From the cell containing the given text, extract its center point as [X, Y] coordinate. 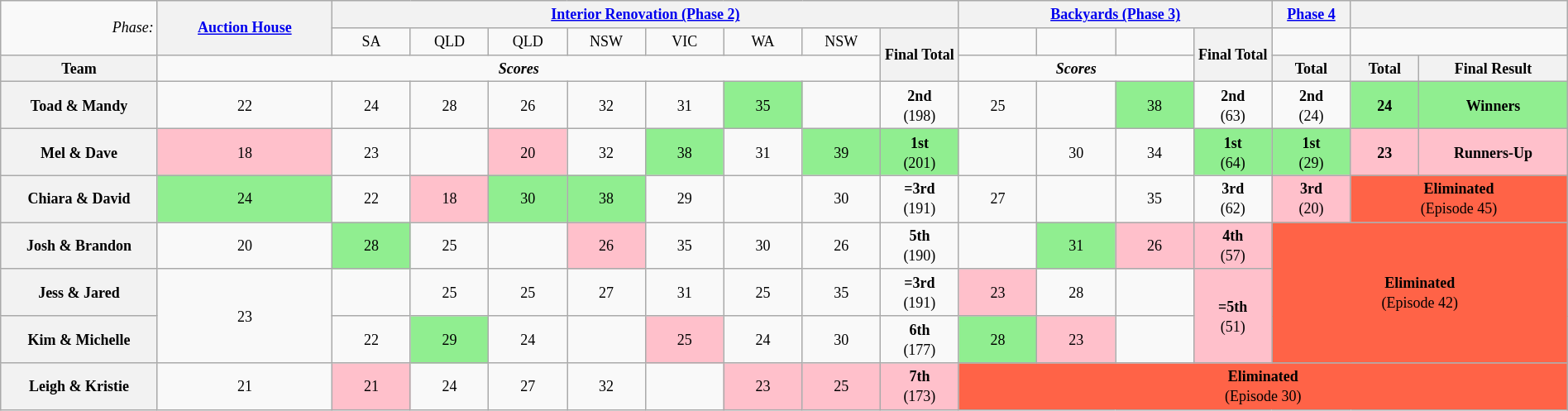
1st(201) [920, 152]
Jess & Jared [79, 293]
Runners-Up [1494, 152]
4th(57) [1232, 246]
Josh & Brandon [79, 246]
Mel & Dave [79, 152]
7th(173) [920, 387]
2nd(63) [1232, 106]
Winners [1494, 106]
Backyards (Phase 3) [1115, 15]
WA [762, 41]
Leigh & Kristie [79, 387]
Interior Renovation (Phase 2) [646, 15]
1st(29) [1312, 152]
VIC [685, 41]
SA [372, 41]
Eliminated(Episode 42) [1419, 293]
3rd(20) [1312, 198]
3rd(62) [1232, 198]
5th(190) [920, 246]
Kim & Michelle [79, 339]
=5th(51) [1232, 316]
Auction House [245, 28]
Phase 4 [1312, 15]
2nd(24) [1312, 106]
Team [79, 68]
Toad & Mandy [79, 106]
2nd(198) [920, 106]
34 [1154, 152]
Final Result [1494, 68]
1st(64) [1232, 152]
Eliminated(Episode 45) [1459, 198]
Eliminated(Episode 30) [1263, 387]
39 [842, 152]
Phase: [79, 28]
6th(177) [920, 339]
Chiara & David [79, 198]
